Return the (X, Y) coordinate for the center point of the cell that contains the specified text.  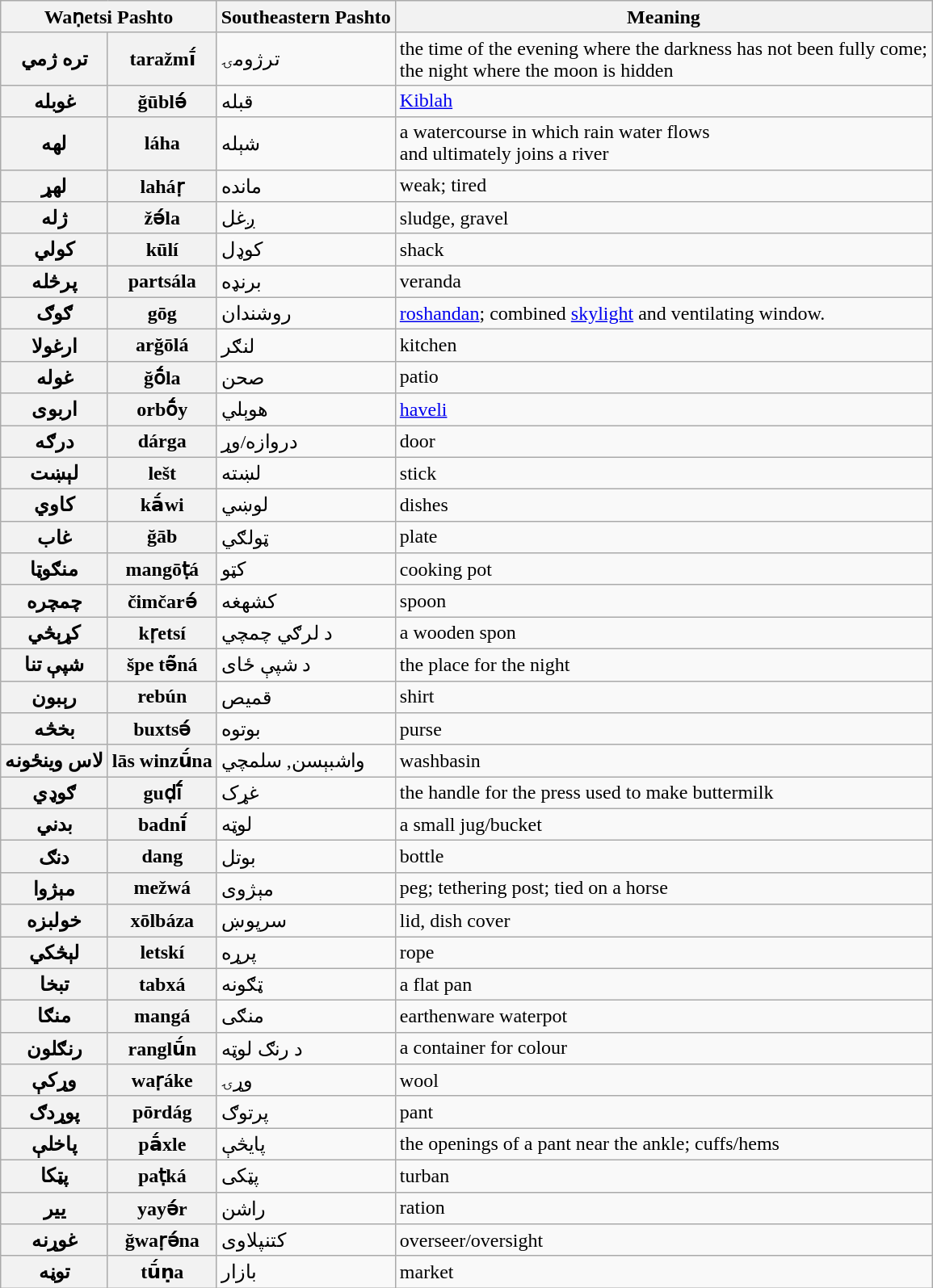
کټو (305, 569)
لنګر (305, 346)
غوله (55, 377)
gōg (162, 313)
قبله (305, 101)
پټکا (55, 1176)
door (663, 441)
čimčarə́ (162, 601)
بوتوه (305, 729)
Meaning (663, 17)
shirt (663, 697)
قميص (305, 697)
تره ژمي (55, 58)
د رنګ لوټه (305, 1048)
guḍī́ (162, 793)
pant (663, 1112)
کشهغه (305, 601)
bottle (663, 857)
mangá (162, 1017)
dishes (663, 506)
ژله (55, 218)
منګی (305, 1017)
کوډل (305, 250)
a wooden spon (663, 633)
پاخلې (55, 1144)
برنډه (305, 282)
غړک (305, 793)
kā́wi (162, 506)
لهه (55, 144)
rope (663, 953)
پرتوګ (305, 1112)
market (663, 1272)
a container for colour (663, 1048)
žə́la (162, 218)
سرپوښ (305, 921)
راشن (305, 1208)
ğṓla (162, 377)
paṭká (162, 1176)
پرڅله (55, 282)
کتنپلاوی (305, 1240)
kitchen (663, 346)
laháṛ (162, 186)
ګوګ (55, 313)
ږغل (305, 218)
dárga (162, 441)
spoon (663, 601)
tū́ṇa (162, 1272)
lešt (162, 473)
مانده (305, 186)
پایڅې (305, 1144)
rebún (162, 697)
orbṓy (162, 409)
the time of the evening where the darkness has not been fully come;the night where the moon is hidden (663, 58)
weak; tired (663, 186)
وړۍ (305, 1080)
washbasin (663, 761)
پټکی (305, 1176)
روشندان (305, 313)
kṛetsí (162, 633)
patio (663, 377)
the place for the night (663, 665)
لېڅکي (55, 953)
shack (663, 250)
دروازه/وړ (305, 441)
ğāb (162, 537)
badnī́ (162, 824)
غوبله (55, 101)
špe tə̃ná (162, 665)
lid, dish cover (663, 921)
رېبون (55, 697)
بدني (55, 824)
stick (663, 473)
Waṇetsi Pashto (108, 17)
letskí (162, 953)
dang (162, 857)
شېله (305, 144)
واشبېسن, سلمچي (305, 761)
wool (663, 1080)
چمچره (55, 601)
lās winzū́na (162, 761)
roshandan; combined skylight and ventilating window. (663, 313)
ration (663, 1208)
غوړنه (55, 1240)
کاوي (55, 506)
منګا (55, 1017)
خولبزه (55, 921)
شپې تنا (55, 665)
بخڅه (55, 729)
غاب (55, 537)
the openings of a pant near the ankle; cuffs/hems (663, 1144)
لاس وينځونه (55, 761)
haveli (663, 409)
purse (663, 729)
plate (663, 537)
لېښت (55, 473)
a flat pan (663, 984)
Kiblah (663, 101)
pā́xle (162, 1144)
درګه (55, 441)
overseer/oversight (663, 1240)
mežwá (162, 888)
xōlbáza (162, 921)
ارغولا (55, 346)
د شپې ځای (305, 665)
waṛáke (162, 1080)
mangōṭá (162, 569)
ğūblə́ (162, 101)
ترژومۍ (305, 58)
pōrdág (162, 1112)
ranglū́n (162, 1048)
لهړ (55, 186)
ğwaṛə́na (162, 1240)
بازار (305, 1272)
kūlí (162, 250)
turban (663, 1176)
تبخا (55, 984)
اربوی (55, 409)
tabxá (162, 984)
sludge, gravel (663, 218)
مېژوا (55, 888)
کړېڅي (55, 633)
وړکې (55, 1080)
لوښي (305, 506)
پوړدګ (55, 1112)
توڼه (55, 1272)
لوټه (305, 824)
منګوټا (55, 569)
ټګونه (305, 984)
د لرګي چمچي (305, 633)
لښته (305, 473)
partsála (162, 282)
Southeastern Pashto (305, 17)
arğōlá (162, 346)
مېژوی (305, 888)
earthenware waterpot (663, 1017)
a small jug/bucket (663, 824)
دنګ (55, 857)
صحن (305, 377)
رنګلون (55, 1048)
ټولګي (305, 537)
the handle for the press used to make buttermilk (663, 793)
ییر (55, 1208)
taražmī́ (162, 58)
cooking pot (663, 569)
هوېلي (305, 409)
پرړه (305, 953)
کولي (55, 250)
بوتل (305, 857)
veranda (663, 282)
láha (162, 144)
peg; tethering post; tied on a horse (663, 888)
yayə́r (162, 1208)
a watercourse in which rain water flowsand ultimately joins a river (663, 144)
buxtsə́ (162, 729)
ګوډي (55, 793)
